Capture the cell that displays the provided text and extract its [X, Y] central coordinate. 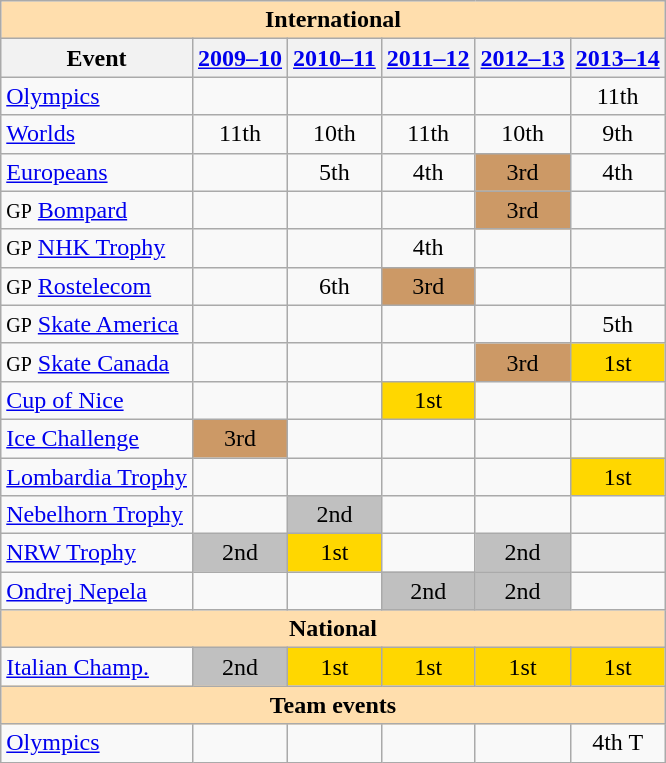
Worlds [97, 134]
GP Skate America [97, 324]
2010–11 [335, 58]
Ice Challenge [97, 438]
6th [335, 286]
4th T [618, 743]
2009–10 [240, 58]
GP NHK Trophy [97, 248]
Cup of Nice [97, 400]
2011–12 [428, 58]
GP Bompard [97, 210]
9th [618, 134]
2012–13 [522, 58]
Team events [333, 705]
GP Skate Canada [97, 362]
International [333, 20]
Lombardia Trophy [97, 477]
Italian Champ. [97, 667]
Europeans [97, 172]
2013–14 [618, 58]
National [333, 629]
GP Rostelecom [97, 286]
Nebelhorn Trophy [97, 515]
Event [97, 58]
NRW Trophy [97, 553]
Ondrej Nepela [97, 591]
